Find where the given text appears and provide that cell's center as (X, Y) coordinate. 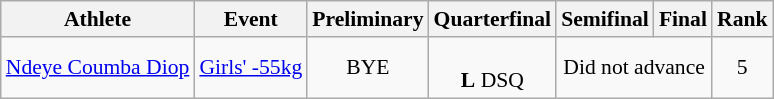
BYE (368, 68)
L DSQ (493, 68)
Girls' -55kg (250, 68)
Quarterfinal (493, 19)
Did not advance (634, 68)
Ndeye Coumba Diop (98, 68)
Athlete (98, 19)
Rank (742, 19)
Preliminary (368, 19)
Final (683, 19)
Semifinal (605, 19)
Event (250, 19)
5 (742, 68)
